Extract the (X, Y) coordinate from the center of the cell holding the provided text.  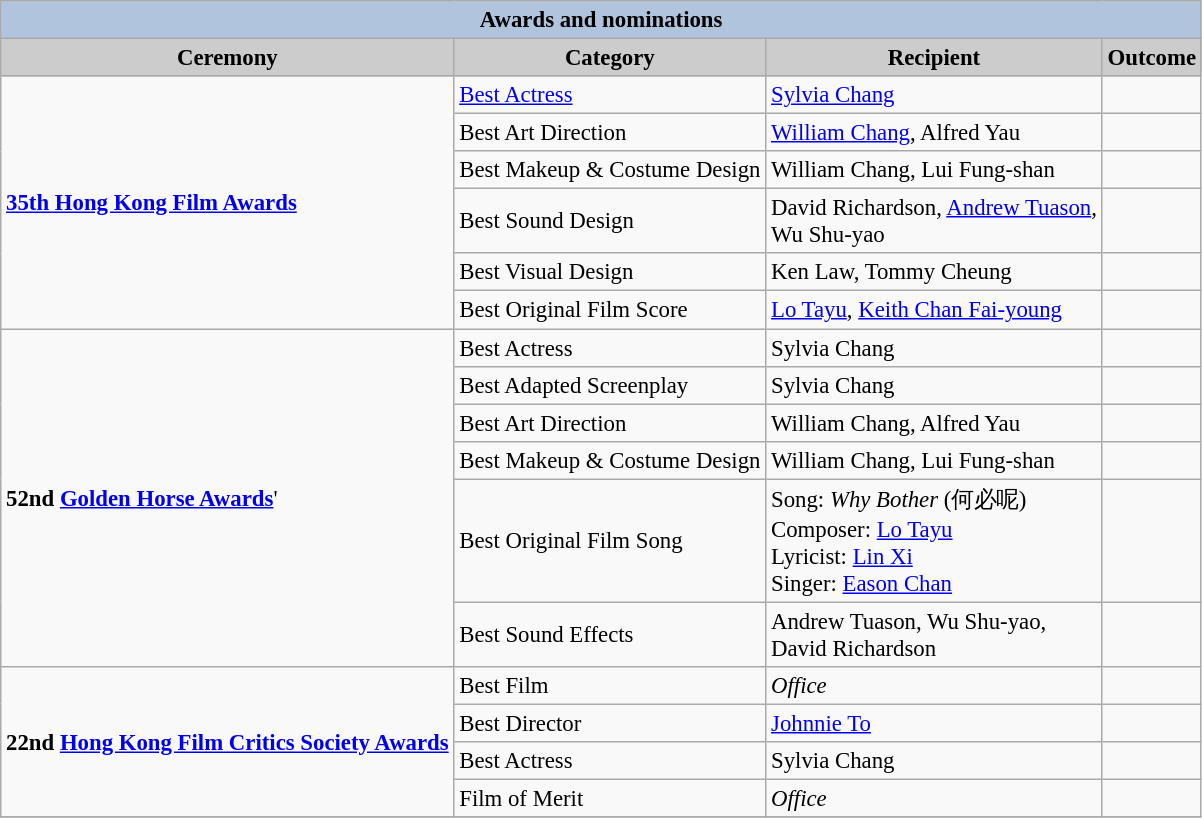
Film of Merit (610, 799)
Andrew Tuason, Wu Shu-yao,David Richardson (934, 634)
Outcome (1152, 58)
Best Film (610, 686)
Best Adapted Screenplay (610, 385)
Best Director (610, 723)
David Richardson, Andrew Tuason,Wu Shu-yao (934, 222)
Best Sound Effects (610, 634)
Best Original Film Score (610, 310)
Johnnie To (934, 723)
Best Visual Design (610, 273)
Recipient (934, 58)
Category (610, 58)
Song: Why Bother (何必呢)Composer: Lo Tayu Lyricist: Lin Xi Singer: Eason Chan (934, 540)
Ceremony (228, 58)
Ken Law, Tommy Cheung (934, 273)
Best Original Film Song (610, 540)
35th Hong Kong Film Awards (228, 202)
Best Sound Design (610, 222)
Lo Tayu, Keith Chan Fai-young (934, 310)
52nd Golden Horse Awards' (228, 498)
22nd Hong Kong Film Critics Society Awards (228, 742)
Awards and nominations (602, 20)
